Scan for the cell matching the given text and deliver its [X, Y] coordinate at center. 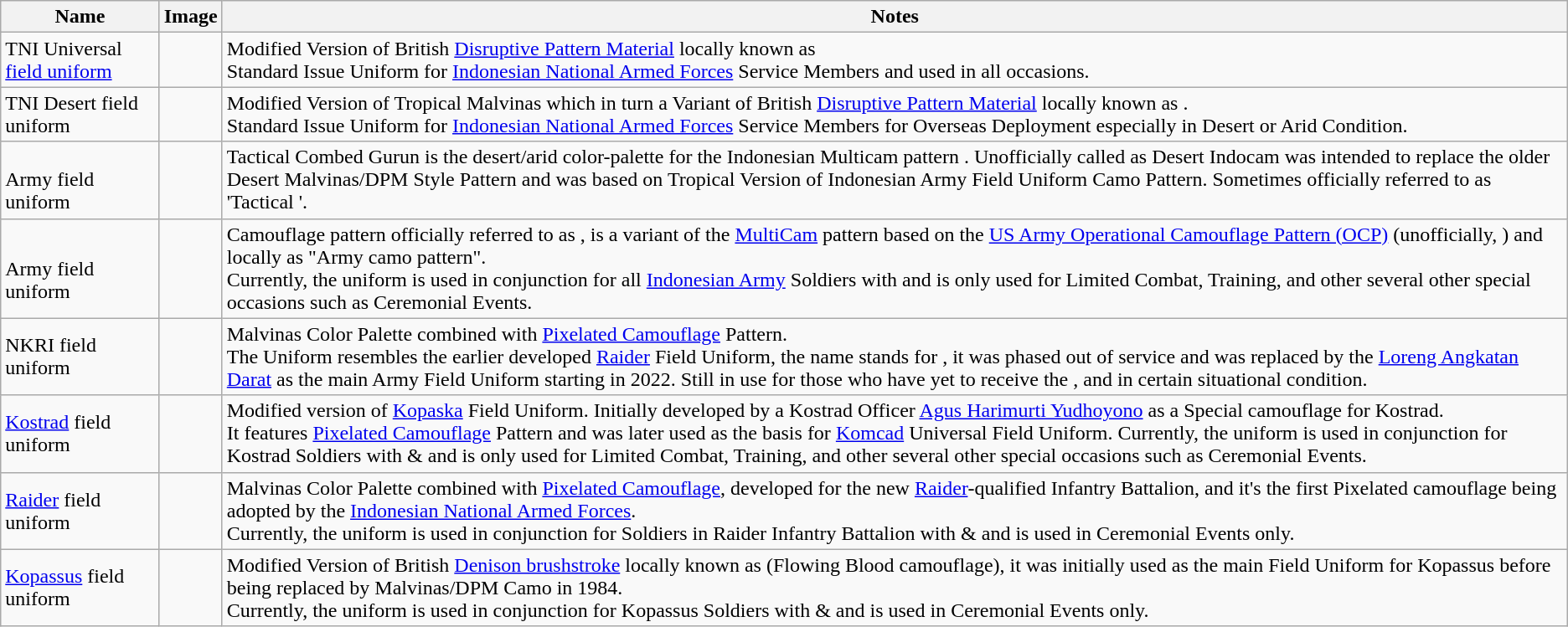
Kopassus field uniform [80, 588]
TNI Universal field uniform [80, 60]
Name [80, 17]
NKRI field uniform [80, 357]
Image [191, 17]
Kostrad field uniform [80, 434]
Raider field uniform [80, 511]
TNI Desert field uniform [80, 114]
Notes [895, 17]
